Return [x, y] of the center of cell containing provided text 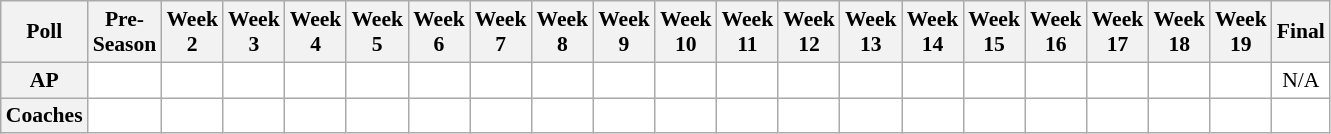
Poll [44, 32]
Week14 [933, 32]
Week11 [748, 32]
Week7 [501, 32]
Week6 [439, 32]
Week15 [994, 32]
Coaches [44, 116]
Week8 [562, 32]
Week4 [316, 32]
Week2 [192, 32]
Week3 [254, 32]
Week9 [624, 32]
Week19 [1241, 32]
AP [44, 80]
Pre-Season [125, 32]
N/A [1301, 80]
Week12 [809, 32]
Week10 [686, 32]
Week17 [1118, 32]
Week13 [871, 32]
Week16 [1056, 32]
Final [1301, 32]
Week5 [377, 32]
Week18 [1179, 32]
